Identify which cell holds the provided text, then report its [x, y] central coordinate. 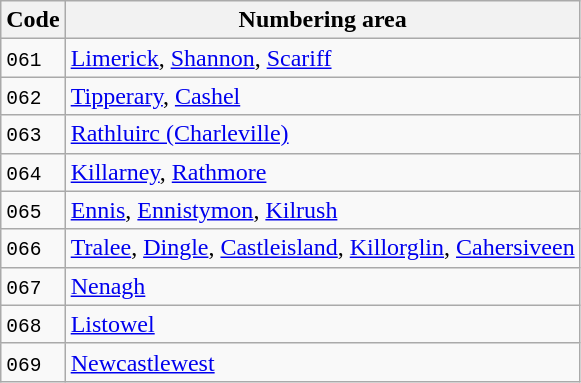
061 [33, 58]
Nenagh [322, 286]
Tralee, Dingle, Castleisland, Killorglin, Cahersiveen [322, 248]
Numbering area [322, 20]
Killarney, Rathmore [322, 172]
Rathluirc (Charleville) [322, 134]
Tipperary, Cashel [322, 96]
Newcastlewest [322, 362]
064 [33, 172]
Code [33, 20]
065 [33, 210]
066 [33, 248]
062 [33, 96]
Limerick, Shannon, Scariff [322, 58]
Listowel [322, 324]
067 [33, 286]
069 [33, 362]
068 [33, 324]
Ennis, Ennistymon, Kilrush [322, 210]
063 [33, 134]
